Provide the [X, Y] coordinate of the cell's center where the given text is located.  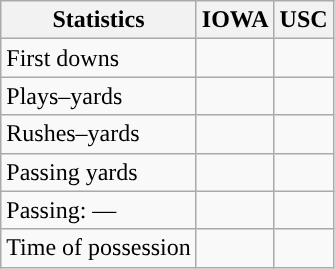
Plays–yards [99, 96]
Time of possession [99, 248]
USC [304, 20]
Rushes–yards [99, 134]
First downs [99, 58]
Statistics [99, 20]
IOWA [235, 20]
Passing: –– [99, 210]
Passing yards [99, 172]
